Locate the cell with the specified text and output its [X, Y] center coordinate. 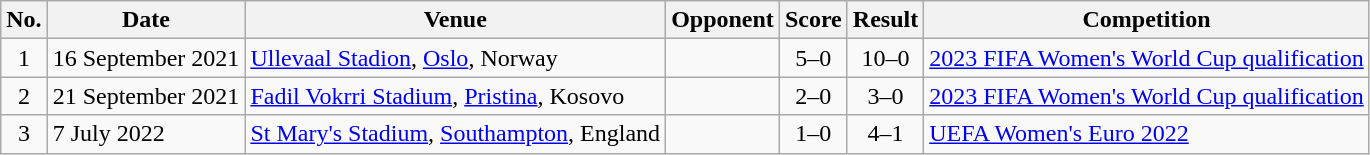
No. [24, 20]
16 September 2021 [146, 58]
Fadil Vokrri Stadium, Pristina, Kosovo [456, 96]
Result [885, 20]
St Mary's Stadium, Southampton, England [456, 134]
1 [24, 58]
10–0 [885, 58]
5–0 [813, 58]
2 [24, 96]
2–0 [813, 96]
Score [813, 20]
Ullevaal Stadion, Oslo, Norway [456, 58]
Venue [456, 20]
1–0 [813, 134]
Competition [1147, 20]
3–0 [885, 96]
7 July 2022 [146, 134]
4–1 [885, 134]
Opponent [723, 20]
UEFA Women's Euro 2022 [1147, 134]
3 [24, 134]
21 September 2021 [146, 96]
Date [146, 20]
